Provide the [x, y] coordinate of the cell's center where the given text is located.  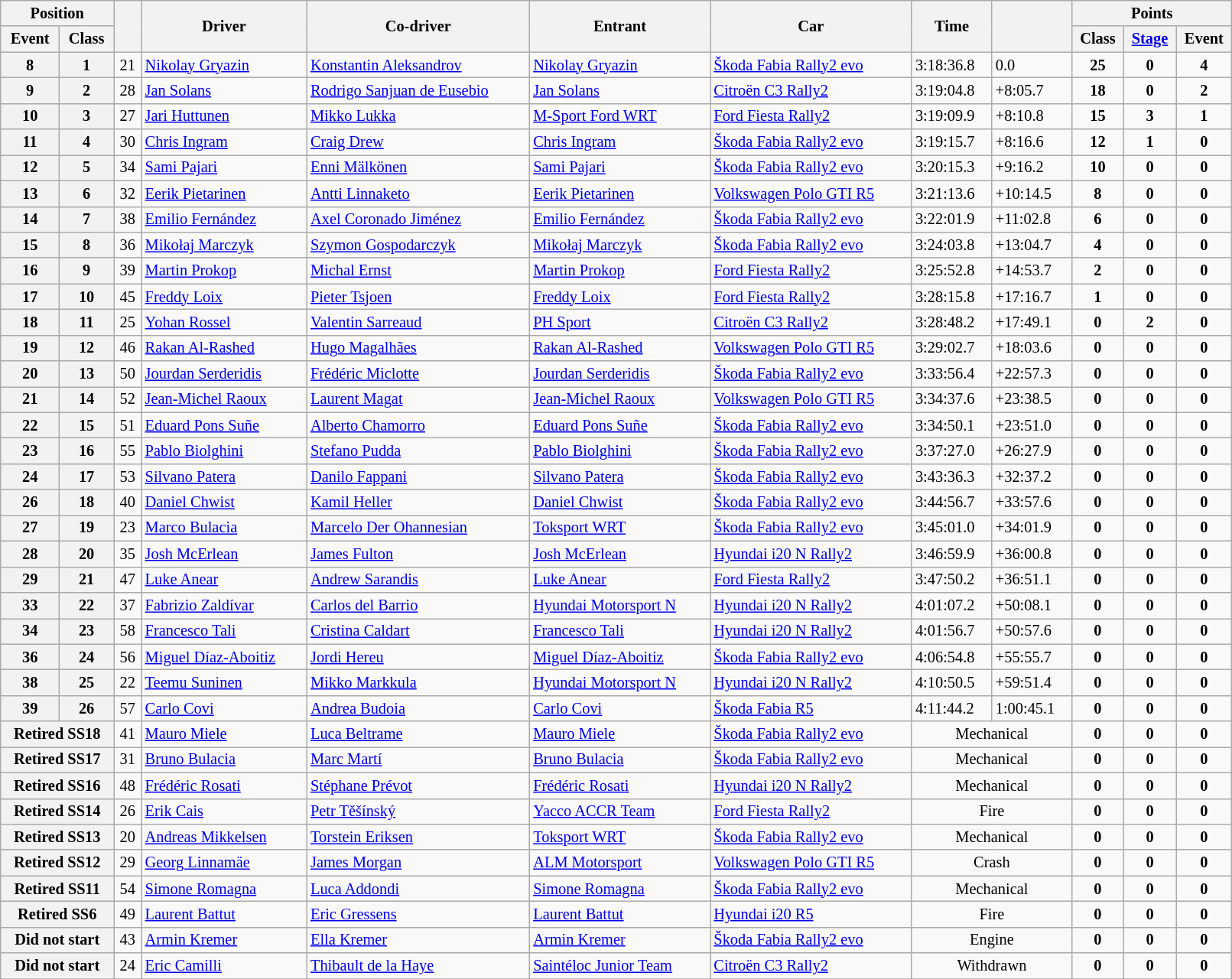
3:33:56.4 [951, 374]
+17:49.1 [1032, 322]
40 [128, 503]
+11:02.8 [1032, 220]
+34:01.9 [1032, 528]
3:34:37.6 [951, 399]
+14:53.7 [1032, 271]
Luca Addondi [418, 889]
Cristina Caldart [418, 631]
0.0 [1032, 65]
Points [1152, 13]
53 [128, 476]
45 [128, 297]
47 [128, 580]
49 [128, 914]
Jari Huttunen [224, 116]
Laurent Magat [418, 399]
51 [128, 425]
+23:38.5 [1032, 399]
3:28:15.8 [951, 297]
+33:57.6 [1032, 503]
4:11:44.2 [951, 708]
Retired SS11 [57, 889]
Stefano Pudda [418, 450]
Carlos del Barrio [418, 605]
+9:16.2 [1032, 168]
Retired SS18 [57, 734]
30 [128, 142]
58 [128, 631]
Driver [224, 26]
James Fulton [418, 554]
James Morgan [418, 863]
Petr Těšínský [418, 811]
37 [128, 605]
4:01:07.2 [951, 605]
Fabrizio Zaldívar [224, 605]
32 [128, 194]
+18:03.6 [1032, 348]
Engine [992, 940]
Torstein Eriksen [418, 837]
3:28:48.2 [951, 322]
Georg Linnamäe [224, 863]
Stéphane Prévot [418, 785]
55 [128, 450]
Car [811, 26]
35 [128, 554]
Frédéric Miclotte [418, 374]
3:37:27.0 [951, 450]
Ella Kremer [418, 940]
Rodrigo Sanjuan de Eusebio [418, 90]
Retired SS14 [57, 811]
Pieter Tsjoen [418, 297]
Retired SS16 [57, 785]
Andreas Mikkelsen [224, 837]
Erik Cais [224, 811]
31 [128, 759]
5 [87, 168]
4:01:56.7 [951, 631]
3:25:52.8 [951, 271]
3:44:56.7 [951, 503]
3:46:59.9 [951, 554]
Danilo Fappani [418, 476]
Andrea Budoia [418, 708]
52 [128, 399]
+23:51.0 [1032, 425]
48 [128, 785]
+22:57.3 [1032, 374]
ALM Motorsport [619, 863]
3:20:15.3 [951, 168]
Withdrawn [992, 966]
Valentin Sarreaud [418, 322]
1:00:45.1 [1032, 708]
M-Sport Ford WRT [619, 116]
Retired SS12 [57, 863]
Mikko Markkula [418, 682]
3:22:01.9 [951, 220]
54 [128, 889]
+32:37.2 [1032, 476]
+17:16.7 [1032, 297]
+8:16.6 [1032, 142]
41 [128, 734]
Yacco ACCR Team [619, 811]
Kamil Heller [418, 503]
Yohan Rossel [224, 322]
Entrant [619, 26]
Eric Camilli [224, 966]
+8:10.8 [1032, 116]
Marcelo Der Ohannesian [418, 528]
Michal Ernst [418, 271]
Luca Beltrame [418, 734]
3:47:50.2 [951, 580]
4:10:50.5 [951, 682]
Szymon Gospodarczyk [418, 245]
4:06:54.8 [951, 657]
Škoda Fabia R5 [811, 708]
56 [128, 657]
Marco Bulacia [224, 528]
+59:51.4 [1032, 682]
Andrew Sarandis [418, 580]
Time [951, 26]
3:19:04.8 [951, 90]
3:19:09.9 [951, 116]
57 [128, 708]
Hugo Magalhães [418, 348]
7 [87, 220]
Teemu Suninen [224, 682]
50 [128, 374]
PH Sport [619, 322]
Crash [992, 863]
3:19:15.7 [951, 142]
3:24:03.8 [951, 245]
Hyundai i20 R5 [811, 914]
+36:51.1 [1032, 580]
46 [128, 348]
+50:57.6 [1032, 631]
3:29:02.7 [951, 348]
Jordi Hereu [418, 657]
Mikko Lukka [418, 116]
3:45:01.0 [951, 528]
3:21:13.6 [951, 194]
Marc Martí [418, 759]
33 [31, 605]
+55:55.7 [1032, 657]
Thibault de la Haye [418, 966]
Retired SS13 [57, 837]
Eric Gressens [418, 914]
Antti Linnaketo [418, 194]
Craig Drew [418, 142]
Retired SS6 [57, 914]
Konstantin Aleksandrov [418, 65]
Retired SS17 [57, 759]
Alberto Chamorro [418, 425]
3:18:36.8 [951, 65]
3:34:50.1 [951, 425]
+13:04.7 [1032, 245]
Stage [1150, 39]
43 [128, 940]
Axel Coronado Jiménez [418, 220]
3:43:36.3 [951, 476]
Enni Mälkönen [418, 168]
Saintéloc Junior Team [619, 966]
+10:14.5 [1032, 194]
+8:05.7 [1032, 90]
+26:27.9 [1032, 450]
+36:00.8 [1032, 554]
+50:08.1 [1032, 605]
Co-driver [418, 26]
Position [57, 13]
